Determine the (x, y) coordinate at the center of the cell enclosing the given text.  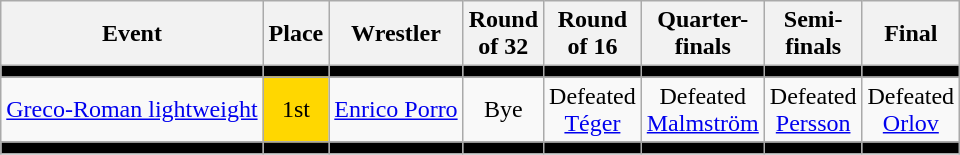
Greco-Roman lightweight (132, 110)
Round of 16 (593, 34)
Semi-finals (813, 34)
Defeated Orlov (911, 110)
Quarter-finals (702, 34)
Bye (503, 110)
Place (296, 34)
Enrico Porro (396, 110)
Wrestler (396, 34)
Defeated Persson (813, 110)
1st (296, 110)
Final (911, 34)
Event (132, 34)
Round of 32 (503, 34)
Defeated Malmström (702, 110)
Defeated Téger (593, 110)
